For the text-containing cell, return its midpoint in (x, y) coordinate format. 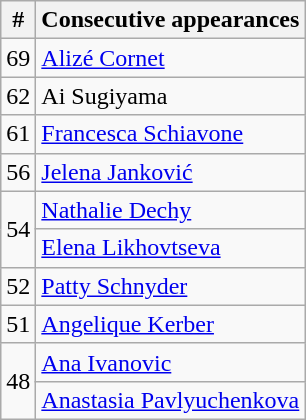
Anastasia Pavlyuchenkova (170, 400)
52 (18, 286)
Consecutive appearances (170, 20)
Francesca Schiavone (170, 134)
54 (18, 229)
62 (18, 96)
Ai Sugiyama (170, 96)
Alizé Cornet (170, 58)
56 (18, 172)
Angelique Kerber (170, 324)
Nathalie Dechy (170, 210)
61 (18, 134)
69 (18, 58)
# (18, 20)
51 (18, 324)
Jelena Janković (170, 172)
Ana Ivanovic (170, 362)
48 (18, 381)
Patty Schnyder (170, 286)
Elena Likhovtseva (170, 248)
